Locate the cell with the specified text and output its (X, Y) center coordinate. 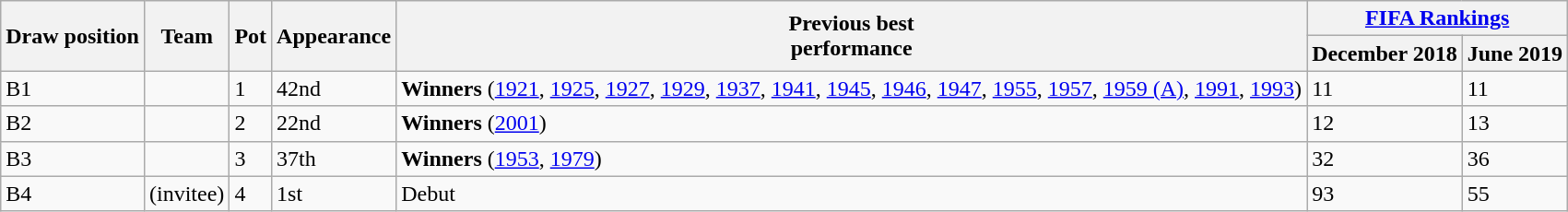
32 (1385, 159)
93 (1385, 194)
Winners (1953, 1979) (852, 159)
Pot (251, 36)
36 (1515, 159)
B3 (73, 159)
B2 (73, 124)
Previous bestperformance (852, 36)
Winners (1921, 1925, 1927, 1929, 1937, 1941, 1945, 1946, 1947, 1955, 1957, 1959 (A), 1991, 1993) (852, 88)
B4 (73, 194)
2 (251, 124)
B1 (73, 88)
Team (186, 36)
(invitee) (186, 194)
22nd (334, 124)
12 (1385, 124)
Winners (2001) (852, 124)
1st (334, 194)
1 (251, 88)
December 2018 (1385, 53)
3 (251, 159)
Draw position (73, 36)
55 (1515, 194)
37th (334, 159)
FIFA Rankings (1438, 18)
4 (251, 194)
Debut (852, 194)
42nd (334, 88)
Appearance (334, 36)
June 2019 (1515, 53)
13 (1515, 124)
